Extract the [X, Y] coordinate from the center of the cell holding the provided text.  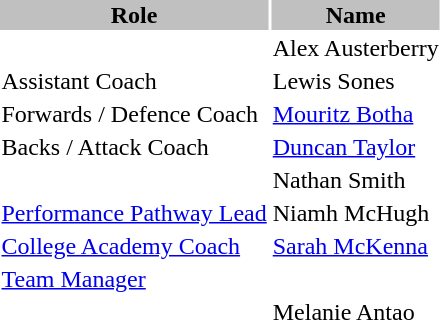
Forwards / Defence Coach [134, 114]
Duncan Taylor [356, 147]
Nathan Smith [356, 180]
Role [134, 15]
Lewis Sones [356, 81]
Mouritz Botha [356, 114]
Performance Pathway Lead [134, 213]
College Academy Coach [134, 246]
Assistant Coach [134, 81]
Alex Austerberry [356, 48]
Backs / Attack Coach [134, 147]
Team Manager [134, 279]
Name [356, 15]
Sarah McKenna [356, 246]
Niamh McHugh [356, 213]
